For the text-containing cell, return its midpoint in (x, y) coordinate format. 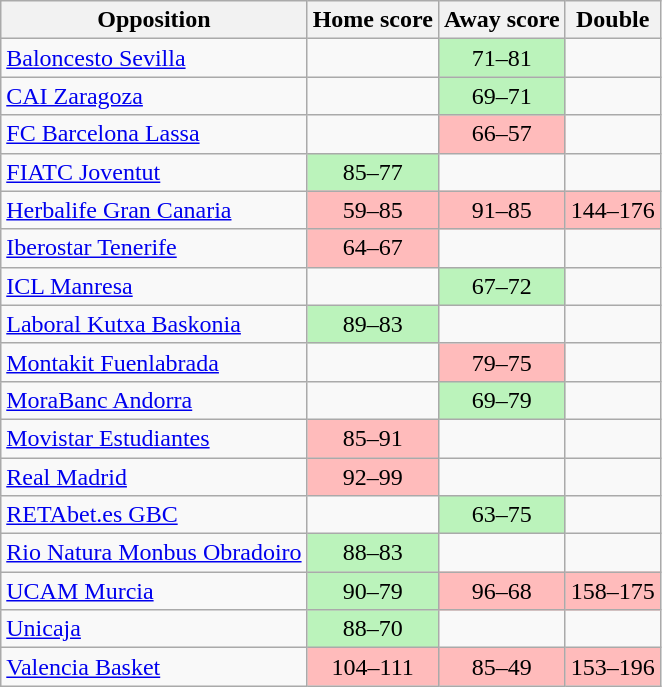
85–91 (372, 438)
FIATC Joventut (154, 172)
Double (612, 20)
Herbalife Gran Canaria (154, 210)
69–79 (502, 400)
66–57 (502, 134)
153–196 (612, 667)
Montakit Fuenlabrada (154, 362)
96–68 (502, 591)
Iberostar Tenerife (154, 248)
92–99 (372, 477)
59–85 (372, 210)
Valencia Basket (154, 667)
88–70 (372, 629)
90–79 (372, 591)
85–77 (372, 172)
CAI Zaragoza (154, 96)
Laboral Kutxa Baskonia (154, 324)
Real Madrid (154, 477)
64–67 (372, 248)
ICL Manresa (154, 286)
Movistar Estudiantes (154, 438)
Away score (502, 20)
RETAbet.es GBC (154, 515)
69–71 (502, 96)
Unicaja (154, 629)
88–83 (372, 553)
63–75 (502, 515)
FC Barcelona Lassa (154, 134)
Opposition (154, 20)
Baloncesto Sevilla (154, 58)
104–111 (372, 667)
MoraBanc Andorra (154, 400)
Rio Natura Monbus Obradoiro (154, 553)
67–72 (502, 286)
144–176 (612, 210)
158–175 (612, 591)
91–85 (502, 210)
UCAM Murcia (154, 591)
89–83 (372, 324)
79–75 (502, 362)
71–81 (502, 58)
85–49 (502, 667)
Home score (372, 20)
